Identify which cell holds the provided text, then report its [x, y] central coordinate. 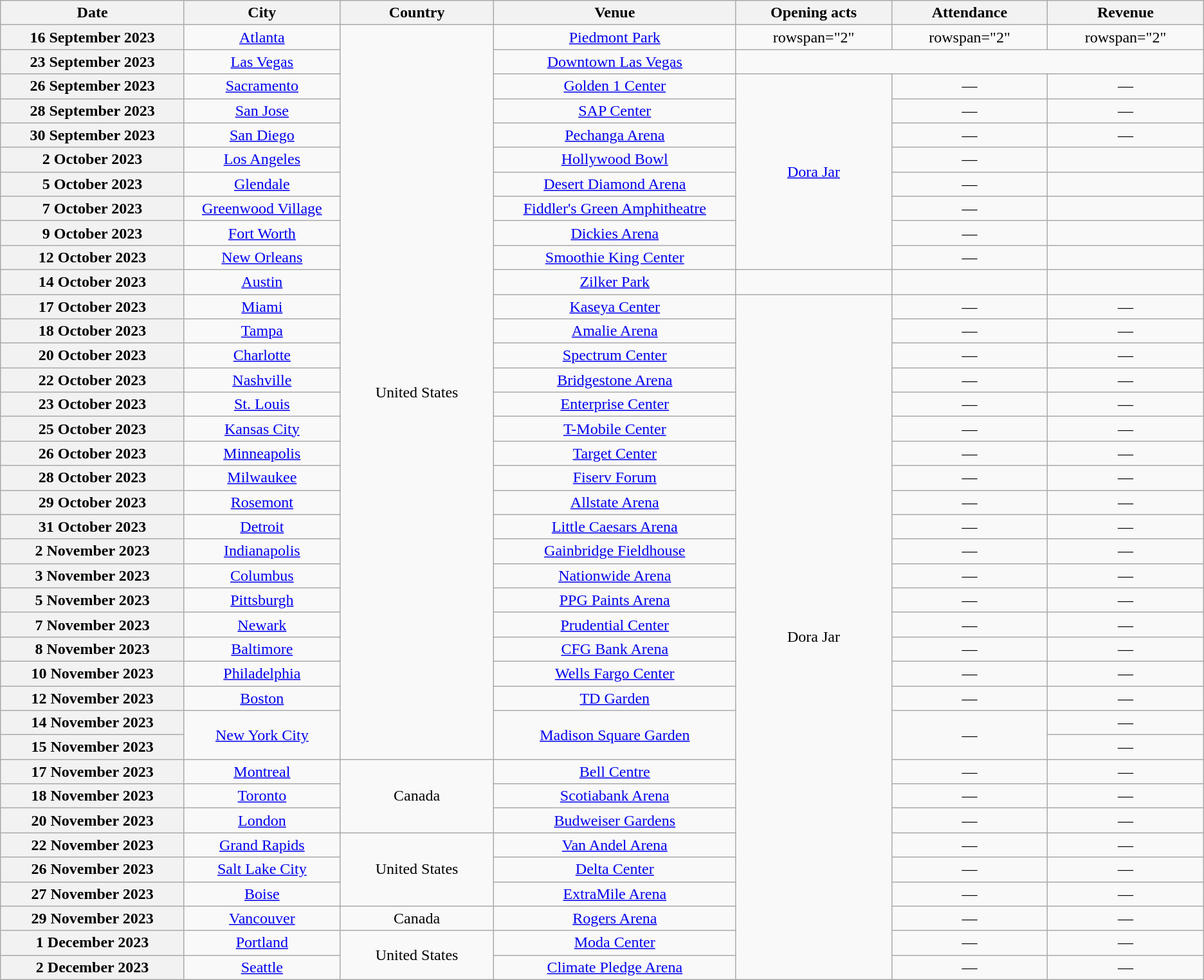
Hollywood Bowl [615, 159]
29 October 2023 [93, 502]
16 September 2023 [93, 37]
7 October 2023 [93, 208]
Attendance [969, 13]
ExtraMile Arena [615, 894]
Seattle [262, 967]
Philadelphia [262, 673]
18 October 2023 [93, 331]
Rogers Arena [615, 918]
Indianapolis [262, 551]
CFG Bank Arena [615, 649]
3 November 2023 [93, 576]
Allstate Arena [615, 502]
Budweiser Gardens [615, 821]
Amalie Arena [615, 331]
Milwaukee [262, 478]
Smoothie King Center [615, 257]
San Diego [262, 135]
Wells Fargo Center [615, 673]
Enterprise Center [615, 404]
20 October 2023 [93, 356]
22 October 2023 [93, 380]
20 November 2023 [93, 821]
25 October 2023 [93, 429]
Bridgestone Arena [615, 380]
Little Caesars Arena [615, 527]
Las Vegas [262, 62]
Toronto [262, 796]
Spectrum Center [615, 356]
Columbus [262, 576]
7 November 2023 [93, 624]
31 October 2023 [93, 527]
8 November 2023 [93, 649]
Detroit [262, 527]
St. Louis [262, 404]
Kansas City [262, 429]
Tampa [262, 331]
Greenwood Village [262, 208]
Target Center [615, 453]
Sacramento [262, 86]
Desert Diamond Arena [615, 184]
Country [417, 13]
Atlanta [262, 37]
Opening acts [814, 13]
Moda Center [615, 943]
5 November 2023 [93, 600]
Delta Center [615, 869]
Glendale [262, 184]
Fort Worth [262, 233]
San Jose [262, 111]
PPG Paints Arena [615, 600]
18 November 2023 [93, 796]
28 October 2023 [93, 478]
Baltimore [262, 649]
New York City [262, 735]
TD Garden [615, 698]
City [262, 13]
Minneapolis [262, 453]
9 October 2023 [93, 233]
Date [93, 13]
12 November 2023 [93, 698]
Vancouver [262, 918]
10 November 2023 [93, 673]
Charlotte [262, 356]
Boise [262, 894]
5 October 2023 [93, 184]
Austin [262, 282]
15 November 2023 [93, 747]
Golden 1 Center [615, 86]
28 September 2023 [93, 111]
27 November 2023 [93, 894]
26 September 2023 [93, 86]
1 December 2023 [93, 943]
Montreal [262, 772]
Rosemont [262, 502]
2 December 2023 [93, 967]
Fiserv Forum [615, 478]
Piedmont Park [615, 37]
Madison Square Garden [615, 735]
Pittsburgh [262, 600]
Climate Pledge Arena [615, 967]
23 September 2023 [93, 62]
Kaseya Center [615, 307]
Pechanga Arena [615, 135]
Downtown Las Vegas [615, 62]
Bell Centre [615, 772]
Gainbridge Fieldhouse [615, 551]
Nashville [262, 380]
T-Mobile Center [615, 429]
30 September 2023 [93, 135]
Newark [262, 624]
14 October 2023 [93, 282]
London [262, 821]
2 November 2023 [93, 551]
Dickies Arena [615, 233]
Portland [262, 943]
29 November 2023 [93, 918]
SAP Center [615, 111]
Salt Lake City [262, 869]
23 October 2023 [93, 404]
22 November 2023 [93, 845]
26 October 2023 [93, 453]
Revenue [1126, 13]
26 November 2023 [93, 869]
Miami [262, 307]
17 November 2023 [93, 772]
Prudential Center [615, 624]
12 October 2023 [93, 257]
Los Angeles [262, 159]
Van Andel Arena [615, 845]
Nationwide Arena [615, 576]
14 November 2023 [93, 723]
Zilker Park [615, 282]
Venue [615, 13]
2 October 2023 [93, 159]
Grand Rapids [262, 845]
Scotiabank Arena [615, 796]
Fiddler's Green Amphitheatre [615, 208]
Boston [262, 698]
New Orleans [262, 257]
17 October 2023 [93, 307]
